Find where the given text appears and provide that cell's center as (x, y) coordinate. 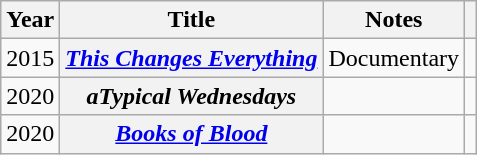
2015 (30, 58)
Notes (394, 20)
Documentary (394, 58)
This Changes Everything (192, 58)
Books of Blood (192, 134)
aTypical Wednesdays (192, 96)
Year (30, 20)
Title (192, 20)
